Pinpoint the cell where the given text exists, returning its [X, Y] midpoint coordinate. 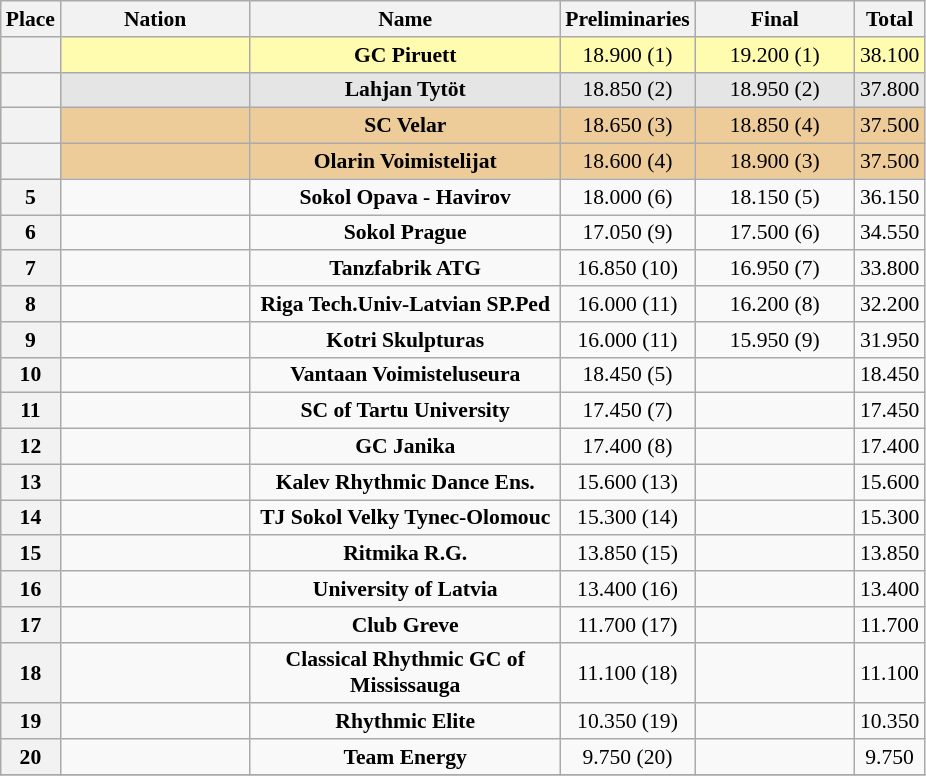
17 [30, 625]
38.100 [890, 55]
15 [30, 554]
Riga Tech.Univ-Latvian SP.Ped [405, 304]
Rhythmic Elite [405, 722]
10 [30, 375]
8 [30, 304]
18.000 (6) [627, 197]
15.300 (14) [627, 518]
10.350 (19) [627, 722]
Team Energy [405, 757]
TJ Sokol Velky Tynec-Olomouc [405, 518]
15.950 (9) [775, 340]
Lahjan Tytöt [405, 90]
20 [30, 757]
11.700 [890, 625]
18.450 (5) [627, 375]
18.600 (4) [627, 162]
17.450 (7) [627, 411]
10.350 [890, 722]
5 [30, 197]
Ritmika R.G. [405, 554]
18.150 (5) [775, 197]
15.600 (13) [627, 482]
11.100 (18) [627, 672]
SC of Tartu University [405, 411]
Olarin Voimistelijat [405, 162]
13.400 (16) [627, 589]
Classical Rhythmic GC of Mississauga [405, 672]
Kotri Skulpturas [405, 340]
Club Greve [405, 625]
16.850 (10) [627, 269]
33.800 [890, 269]
19 [30, 722]
12 [30, 447]
17.500 (6) [775, 233]
Place [30, 19]
32.200 [890, 304]
13.400 [890, 589]
14 [30, 518]
Kalev Rhythmic Dance Ens. [405, 482]
Sokol Prague [405, 233]
13 [30, 482]
11.100 [890, 672]
15.300 [890, 518]
9.750 (20) [627, 757]
11.700 (17) [627, 625]
Sokol Opava - Havirov [405, 197]
9 [30, 340]
6 [30, 233]
13.850 [890, 554]
16.200 (8) [775, 304]
19.200 (1) [775, 55]
17.050 (9) [627, 233]
17.400 [890, 447]
37.800 [890, 90]
Name [405, 19]
18.450 [890, 375]
16 [30, 589]
18 [30, 672]
31.950 [890, 340]
Total [890, 19]
Final [775, 19]
University of Latvia [405, 589]
34.550 [890, 233]
17.400 (8) [627, 447]
18.850 (4) [775, 126]
36.150 [890, 197]
18.900 (3) [775, 162]
Tanzfabrik ATG [405, 269]
Nation [155, 19]
18.900 (1) [627, 55]
15.600 [890, 482]
11 [30, 411]
18.650 (3) [627, 126]
18.950 (2) [775, 90]
16.950 (7) [775, 269]
13.850 (15) [627, 554]
Vantaan Voimisteluseura [405, 375]
7 [30, 269]
9.750 [890, 757]
GC Piruett [405, 55]
SC Velar [405, 126]
17.450 [890, 411]
GC Janika [405, 447]
18.850 (2) [627, 90]
Preliminaries [627, 19]
